Return (x, y) of the center of cell containing provided text 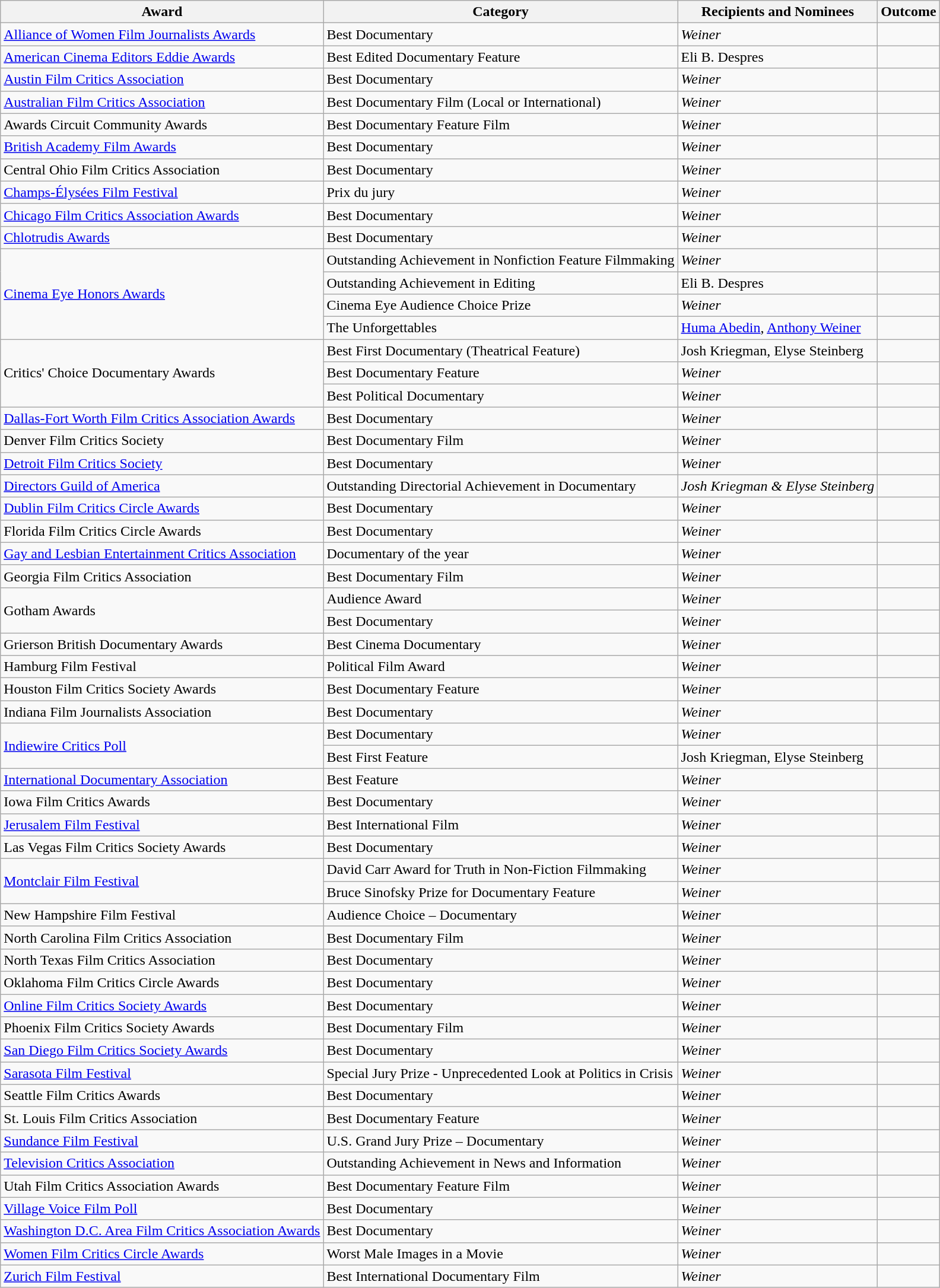
Women Film Critics Circle Awards (162, 1254)
St. Louis Film Critics Association (162, 1118)
Grierson British Documentary Awards (162, 644)
Utah Film Critics Association Awards (162, 1186)
American Cinema Editors Eddie Awards (162, 57)
Best First Documentary (Theatrical Feature) (501, 351)
Outstanding Achievement in Editing (501, 283)
Gay and Lesbian Entertainment Critics Association (162, 554)
Georgia Film Critics Association (162, 576)
Outstanding Directorial Achievement in Documentary (501, 486)
Cinema Eye Audience Choice Prize (501, 306)
Iowa Film Critics Awards (162, 802)
Denver Film Critics Society (162, 441)
Champs-Élysées Film Festival (162, 192)
Cinema Eye Honors Awards (162, 294)
Huma Abedin, Anthony Weiner (777, 328)
David Carr Award for Truth in Non-Fiction Filmmaking (501, 870)
Dallas-Fort Worth Film Critics Association Awards (162, 418)
Category (501, 12)
Houston Film Critics Society Awards (162, 689)
Best International Documentary Film (501, 1276)
Sarasota Film Festival (162, 1073)
Best Documentary Film (Local or International) (501, 102)
Austin Film Critics Association (162, 79)
Alliance of Women Film Journalists Awards (162, 34)
Political Film Award (501, 667)
Best Political Documentary (501, 396)
North Texas Film Critics Association (162, 960)
Phoenix Film Critics Society Awards (162, 1028)
Las Vegas Film Critics Society Awards (162, 847)
Florida Film Critics Circle Awards (162, 531)
Chicago Film Critics Association Awards (162, 215)
Audience Choice – Documentary (501, 915)
Indiana Film Journalists Association (162, 712)
Awards Circuit Community Awards (162, 125)
Central Ohio Film Critics Association (162, 170)
Gotham Awards (162, 610)
Best Feature (501, 780)
Sundance Film Festival (162, 1141)
Critics' Choice Documentary Awards (162, 373)
Australian Film Critics Association (162, 102)
Outcome (909, 12)
Village Voice Film Poll (162, 1209)
U.S. Grand Jury Prize – Documentary (501, 1141)
Outstanding Achievement in News and Information (501, 1163)
Directors Guild of America (162, 486)
New Hampshire Film Festival (162, 915)
San Diego Film Critics Society Awards (162, 1051)
Audience Award (501, 599)
Best Cinema Documentary (501, 644)
Online Film Critics Society Awards (162, 1006)
Worst Male Images in a Movie (501, 1254)
Recipients and Nominees (777, 12)
Best International Film (501, 825)
Washington D.C. Area Film Critics Association Awards (162, 1231)
Dublin Film Critics Circle Awards (162, 508)
Montclair Film Festival (162, 881)
Detroit Film Critics Society (162, 463)
The Unforgettables (501, 328)
Seattle Film Critics Awards (162, 1096)
Prix du jury (501, 192)
Documentary of the year (501, 554)
Bruce Sinofsky Prize for Documentary Feature (501, 892)
Best Edited Documentary Feature (501, 57)
British Academy Film Awards (162, 147)
North Carolina Film Critics Association (162, 937)
International Documentary Association (162, 780)
Oklahoma Film Critics Circle Awards (162, 982)
Jerusalem Film Festival (162, 825)
Chlotrudis Awards (162, 237)
Best First Feature (501, 757)
Hamburg Film Festival (162, 667)
Special Jury Prize - Unprecedented Look at Politics in Crisis (501, 1073)
Outstanding Achievement in Nonfiction Feature Filmmaking (501, 260)
Indiewire Critics Poll (162, 746)
Zurich Film Festival (162, 1276)
Television Critics Association (162, 1163)
Josh Kriegman & Elyse Steinberg (777, 486)
Award (162, 12)
